Detect which cell encompasses the target text, then output its [x, y] center coordinate. 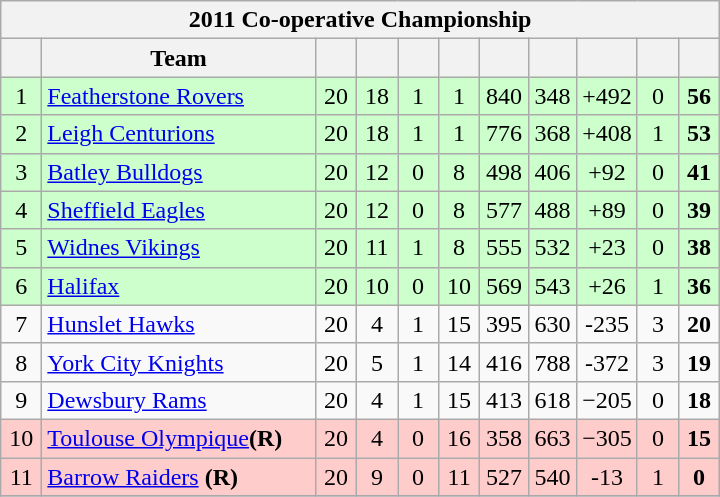
−305 [608, 438]
6 [22, 286]
395 [504, 324]
+408 [608, 134]
577 [504, 210]
Dewsbury Rams [179, 400]
618 [552, 400]
Toulouse Olympique(R) [179, 438]
555 [504, 248]
543 [552, 286]
630 [552, 324]
Team [179, 58]
532 [552, 248]
Barrow Raiders (R) [179, 477]
Leigh Centurions [179, 134]
498 [504, 172]
38 [698, 248]
+23 [608, 248]
2011 Co-operative Championship [360, 20]
53 [698, 134]
14 [460, 362]
788 [552, 362]
Batley Bulldogs [179, 172]
39 [698, 210]
7 [22, 324]
Widnes Vikings [179, 248]
2 [22, 134]
540 [552, 477]
19 [698, 362]
488 [552, 210]
416 [504, 362]
-235 [608, 324]
York City Knights [179, 362]
56 [698, 96]
+92 [608, 172]
Featherstone Rovers [179, 96]
527 [504, 477]
569 [504, 286]
358 [504, 438]
36 [698, 286]
-13 [608, 477]
776 [504, 134]
−205 [608, 400]
+492 [608, 96]
41 [698, 172]
Halifax [179, 286]
16 [460, 438]
663 [552, 438]
Sheffield Eagles [179, 210]
+89 [608, 210]
413 [504, 400]
368 [552, 134]
Hunslet Hawks [179, 324]
+26 [608, 286]
348 [552, 96]
406 [552, 172]
-372 [608, 362]
840 [504, 96]
